Output the [x, y] coordinate of the center of the cell containing the given text.  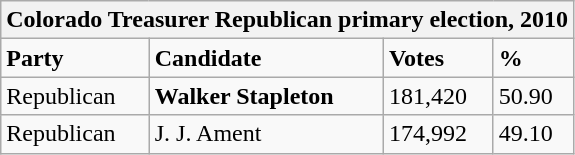
Votes [438, 58]
J. J. Ament [266, 134]
Party [75, 58]
181,420 [438, 96]
% [533, 58]
Colorado Treasurer Republican primary election, 2010 [288, 20]
Candidate [266, 58]
174,992 [438, 134]
49.10 [533, 134]
50.90 [533, 96]
Walker Stapleton [266, 96]
